Search for the cell housing the specified text and yield its (X, Y) center coordinate. 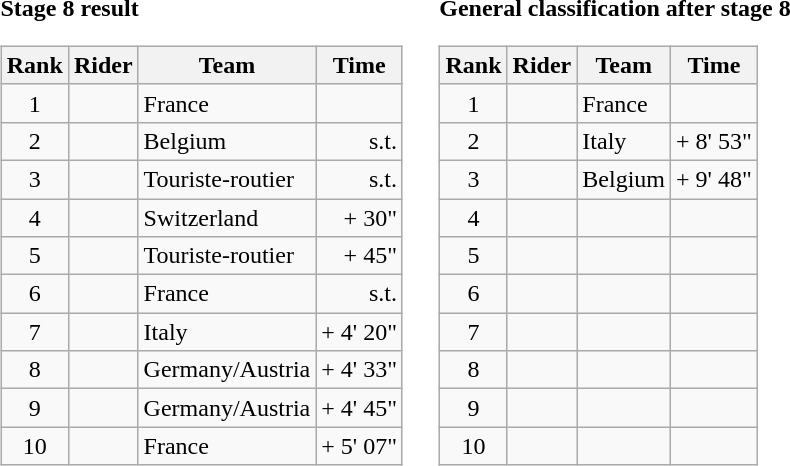
Switzerland (227, 217)
+ 9' 48" (714, 179)
+ 8' 53" (714, 141)
+ 4' 33" (360, 370)
+ 5' 07" (360, 446)
+ 4' 20" (360, 332)
+ 4' 45" (360, 408)
+ 30" (360, 217)
+ 45" (360, 256)
